Locate the cell with the specified text and output its (x, y) center coordinate. 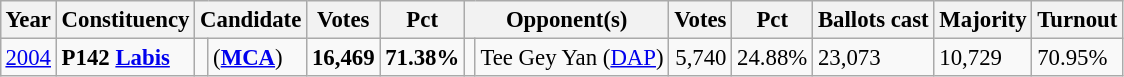
Candidate (251, 20)
16,469 (344, 57)
2004 (28, 57)
Ballots cast (874, 20)
Year (28, 20)
70.95% (1078, 57)
71.38% (422, 57)
Majority (983, 20)
24.88% (772, 57)
Opponent(s) (566, 20)
Tee Gey Yan (DAP) (572, 57)
10,729 (983, 57)
(MCA) (258, 57)
P142 Labis (125, 57)
Turnout (1078, 20)
5,740 (700, 57)
23,073 (874, 57)
Constituency (125, 20)
